Detect which cell encompasses the target text, then output its [x, y] center coordinate. 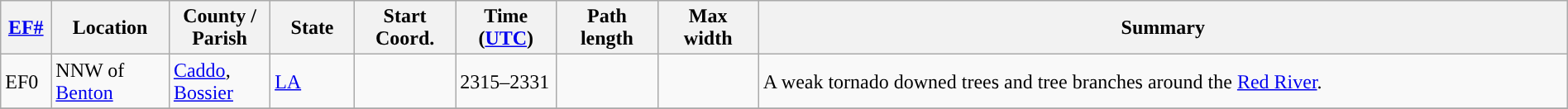
County / Parish [219, 28]
Location [111, 28]
Path length [607, 28]
2315–2331 [506, 81]
Caddo, Bossier [219, 81]
LA [313, 81]
Start Coord. [404, 28]
Summary [1163, 28]
A weak tornado downed trees and tree branches around the Red River. [1163, 81]
NNW of Benton [111, 81]
Max width [708, 28]
EF# [26, 28]
State [313, 28]
EF0 [26, 81]
Time (UTC) [506, 28]
